From the cell containing the given text, extract its center point as [x, y] coordinate. 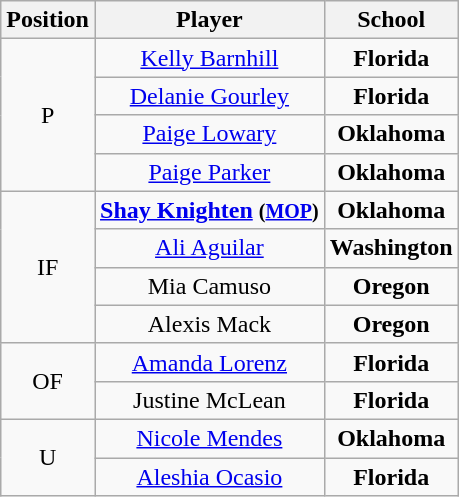
P [48, 115]
Alexis Mack [209, 324]
Kelly Barnhill [209, 58]
OF [48, 381]
Nicole Mendes [209, 438]
Washington [391, 248]
Shay Knighten (MOP) [209, 210]
Delanie Gourley [209, 96]
Paige Lowary [209, 134]
Paige Parker [209, 172]
Justine McLean [209, 400]
Amanda Lorenz [209, 362]
Position [48, 20]
Player [209, 20]
Ali Aguilar [209, 248]
School [391, 20]
Aleshia Ocasio [209, 477]
IF [48, 267]
U [48, 457]
Mia Camuso [209, 286]
